Find where the given text appears and provide that cell's center as [x, y] coordinate. 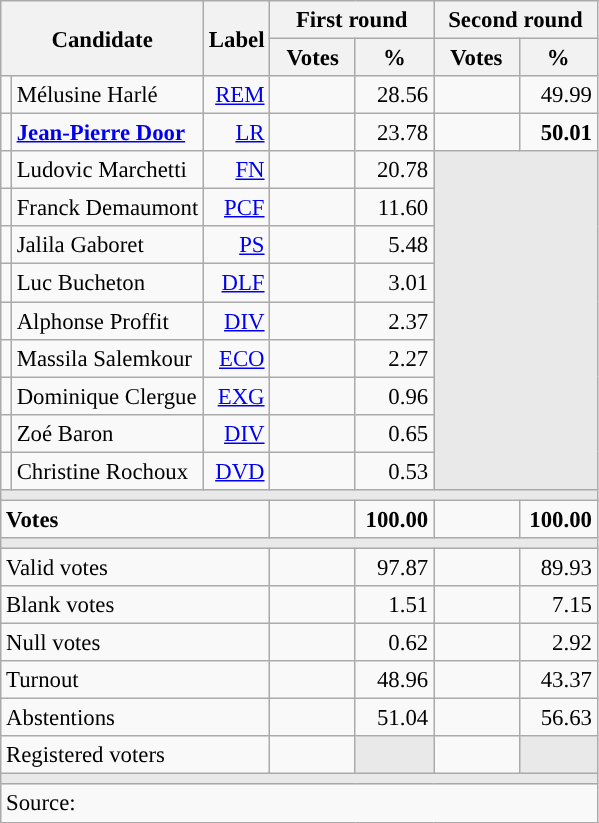
Dominique Clergue [107, 396]
97.87 [394, 567]
Alphonse Proffit [107, 321]
Registered voters [136, 755]
43.37 [558, 680]
Ludovic Marchetti [107, 170]
ECO [237, 358]
EXG [237, 396]
0.53 [394, 471]
PCF [237, 208]
Turnout [136, 680]
5.48 [394, 245]
49.99 [558, 95]
LR [237, 133]
2.27 [394, 358]
1.51 [394, 605]
2.92 [558, 643]
Blank votes [136, 605]
Christine Rochoux [107, 471]
Jalila Gaboret [107, 245]
0.65 [394, 433]
20.78 [394, 170]
First round [352, 20]
Label [237, 38]
Jean-Pierre Door [107, 133]
51.04 [394, 718]
Second round [516, 20]
Franck Demaumont [107, 208]
3.01 [394, 283]
PS [237, 245]
DVD [237, 471]
0.62 [394, 643]
Candidate [102, 38]
0.96 [394, 396]
28.56 [394, 95]
Zoé Baron [107, 433]
56.63 [558, 718]
50.01 [558, 133]
Abstentions [136, 718]
23.78 [394, 133]
DLF [237, 283]
Source: [299, 804]
FN [237, 170]
Massila Salemkour [107, 358]
2.37 [394, 321]
7.15 [558, 605]
11.60 [394, 208]
48.96 [394, 680]
Mélusine Harlé [107, 95]
Null votes [136, 643]
89.93 [558, 567]
Luc Bucheton [107, 283]
REM [237, 95]
Valid votes [136, 567]
